Return the [X, Y] coordinate for the center point of the cell that contains the specified text.  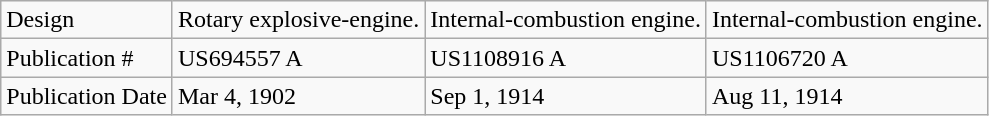
US694557 A [298, 58]
Design [87, 20]
Sep 1, 1914 [566, 96]
Mar 4, 1902 [298, 96]
Rotary explosive-engine. [298, 20]
US1108916 A [566, 58]
Publication # [87, 58]
US1106720 A [847, 58]
Publication Date [87, 96]
Aug 11, 1914 [847, 96]
